Capture the cell that displays the provided text and extract its [X, Y] central coordinate. 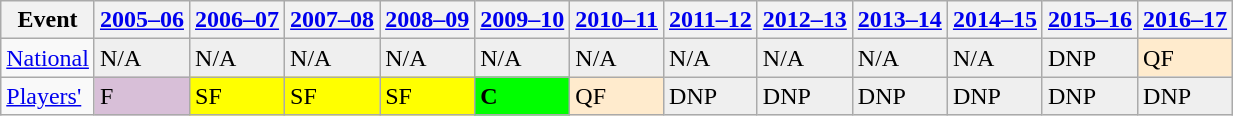
2016–17 [1186, 20]
2015–16 [1090, 20]
National [48, 58]
2012–13 [804, 20]
2013–14 [900, 20]
C [522, 96]
Event [48, 20]
2010–11 [617, 20]
2008–09 [428, 20]
2011–12 [711, 20]
F [142, 96]
2006–07 [238, 20]
Players' [48, 96]
2014–15 [994, 20]
2007–08 [332, 20]
2009–10 [522, 20]
2005–06 [142, 20]
